For the text-containing cell, return its midpoint in (X, Y) coordinate format. 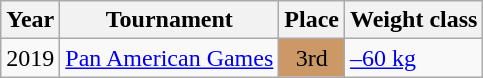
Year (30, 20)
2019 (30, 58)
–60 kg (414, 58)
Weight class (414, 20)
3rd (312, 58)
Tournament (170, 20)
Place (312, 20)
Pan American Games (170, 58)
